Search for the cell housing the specified text and yield its [x, y] center coordinate. 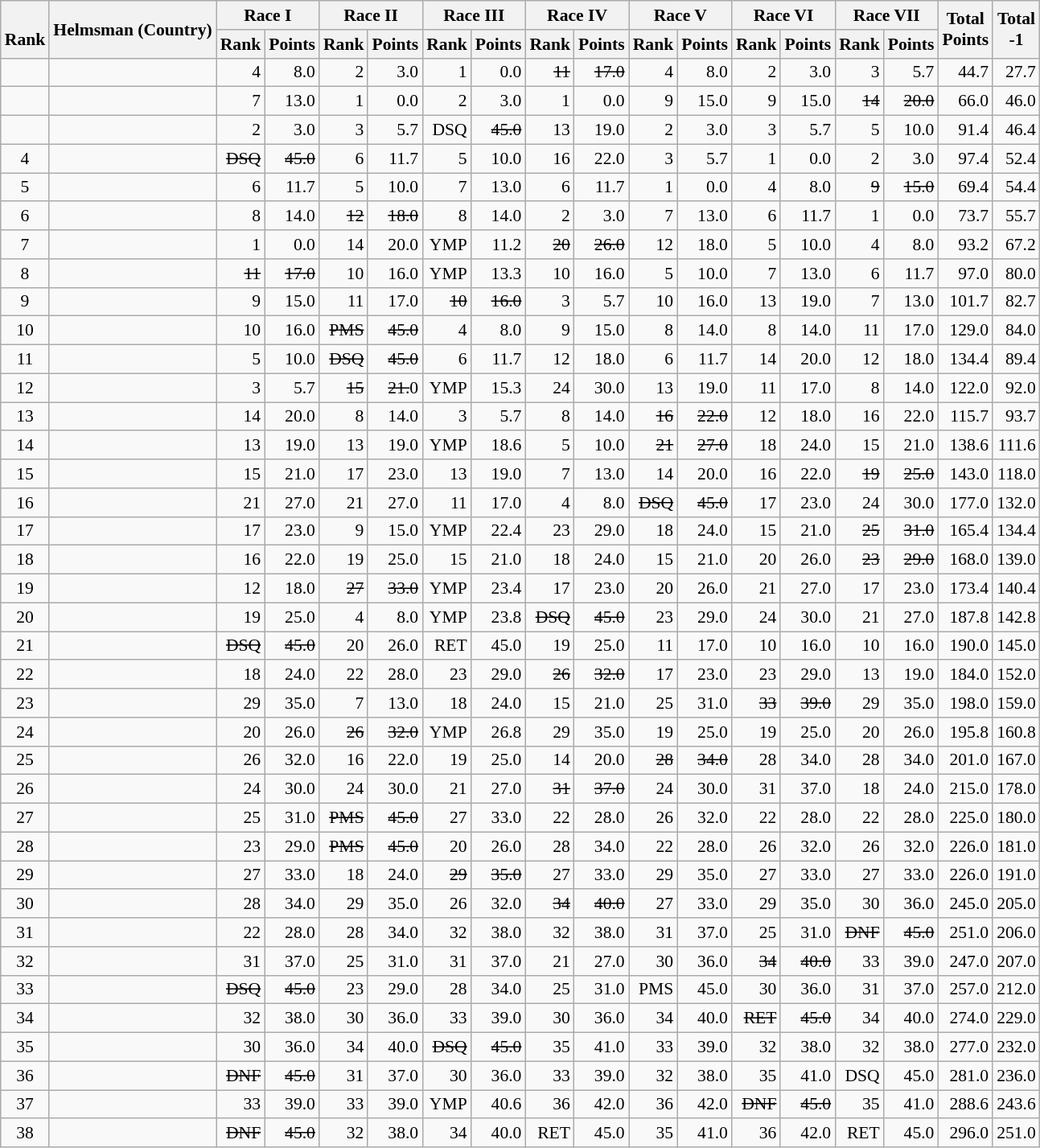
198.0 [965, 703]
173.4 [965, 589]
Race VI [783, 15]
152.0 [1017, 675]
52.4 [1017, 158]
167.0 [1017, 760]
23.4 [499, 589]
243.6 [1017, 1105]
Helmsman (Country) [132, 29]
215.0 [965, 789]
54.4 [1017, 187]
139.0 [1017, 560]
145.0 [1017, 646]
18.6 [499, 446]
40.6 [499, 1105]
187.8 [965, 617]
207.0 [1017, 961]
288.6 [965, 1105]
92.0 [1017, 388]
191.0 [1017, 875]
67.2 [1017, 245]
Race II [371, 15]
180.0 [1017, 818]
11.2 [499, 245]
177.0 [965, 503]
Total-1 [1017, 29]
73.7 [965, 216]
Race V [680, 15]
27.7 [1017, 72]
143.0 [965, 474]
37 [26, 1105]
232.0 [1017, 1047]
55.7 [1017, 216]
111.6 [1017, 446]
122.0 [965, 388]
281.0 [965, 1076]
277.0 [965, 1047]
160.8 [1017, 732]
229.0 [1017, 1018]
142.8 [1017, 617]
Race III [474, 15]
46.4 [1017, 130]
69.4 [965, 187]
140.4 [1017, 589]
132.0 [1017, 503]
115.7 [965, 417]
97.0 [965, 274]
245.0 [965, 904]
93.7 [1017, 417]
22.4 [499, 531]
93.2 [965, 245]
178.0 [1017, 789]
Total Points [965, 29]
225.0 [965, 818]
118.0 [1017, 474]
247.0 [965, 961]
82.7 [1017, 302]
23.8 [499, 617]
97.4 [965, 158]
257.0 [965, 990]
201.0 [965, 760]
165.4 [965, 531]
15.3 [499, 388]
296.0 [965, 1134]
181.0 [1017, 846]
138.6 [965, 446]
236.0 [1017, 1076]
Race I [268, 15]
129.0 [965, 331]
212.0 [1017, 990]
184.0 [965, 675]
91.4 [965, 130]
44.7 [965, 72]
274.0 [965, 1018]
168.0 [965, 560]
80.0 [1017, 274]
195.8 [965, 732]
190.0 [965, 646]
84.0 [1017, 331]
Race VII [886, 15]
89.4 [1017, 360]
66.0 [965, 101]
159.0 [1017, 703]
205.0 [1017, 904]
101.7 [965, 302]
206.0 [1017, 932]
Race IV [577, 15]
38 [26, 1134]
46.0 [1017, 101]
26.8 [499, 732]
13.3 [499, 274]
